Return (X, Y) of the center of cell containing provided text 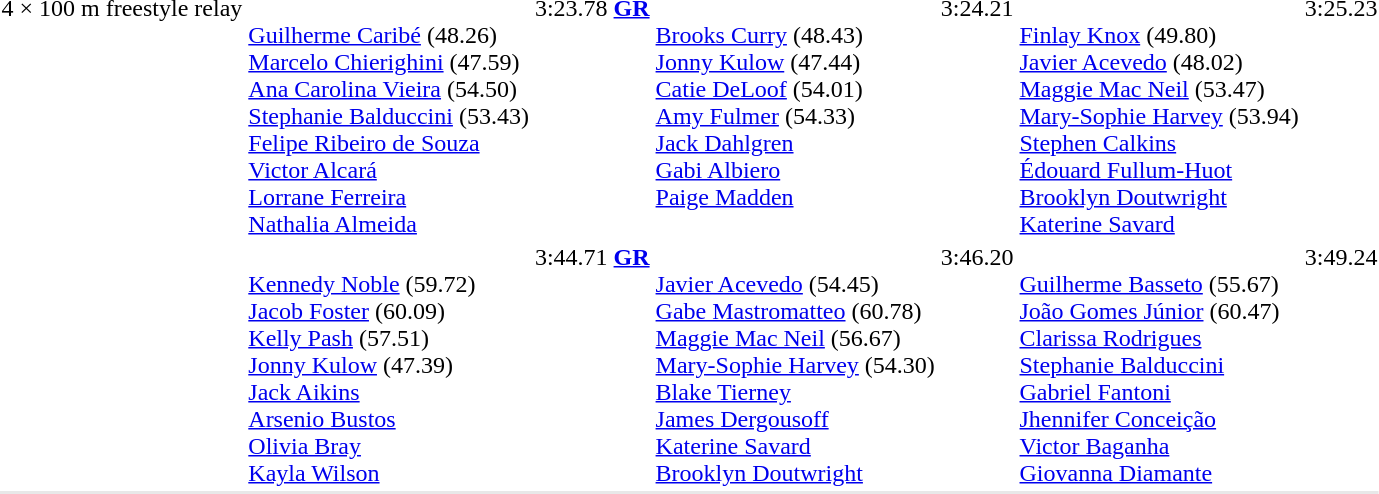
3:44.71 GR (592, 365)
3:46.20 (977, 365)
Kennedy Noble (59.72)Jacob Foster (60.09)Kelly Pash (57.51)Jonny Kulow (47.39)Jack AikinsArsenio BustosOlivia BrayKayla Wilson (389, 365)
3:49.24 (1341, 365)
